Pinpoint the cell where the given text exists, returning its (x, y) midpoint coordinate. 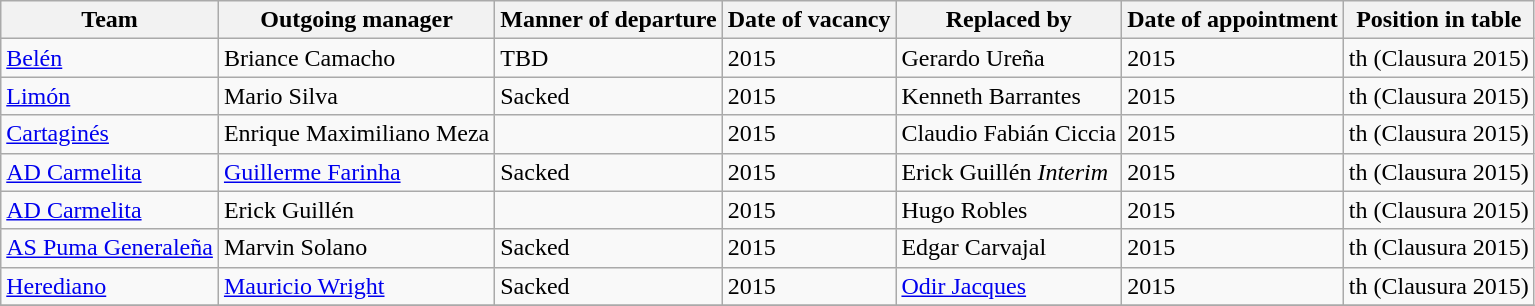
TBD (608, 58)
Enrique Maximiliano Meza (356, 134)
Edgar Carvajal (1009, 248)
Limón (110, 96)
Gerardo Ureña (1009, 58)
Cartaginés (110, 134)
Claudio Fabián Ciccia (1009, 134)
Hugo Robles (1009, 210)
Guillerme Farinha (356, 172)
Odir Jacques (1009, 286)
Erick Guillén Interim (1009, 172)
Kenneth Barrantes (1009, 96)
Manner of departure (608, 20)
AS Puma Generaleña (110, 248)
Date of vacancy (809, 20)
Erick Guillén (356, 210)
Date of appointment (1233, 20)
Outgoing manager (356, 20)
Mario Silva (356, 96)
Mauricio Wright (356, 286)
Marvin Solano (356, 248)
Belén (110, 58)
Position in table (1438, 20)
Briance Camacho (356, 58)
Replaced by (1009, 20)
Team (110, 20)
Herediano (110, 286)
